Return (X, Y) of the center of cell containing provided text 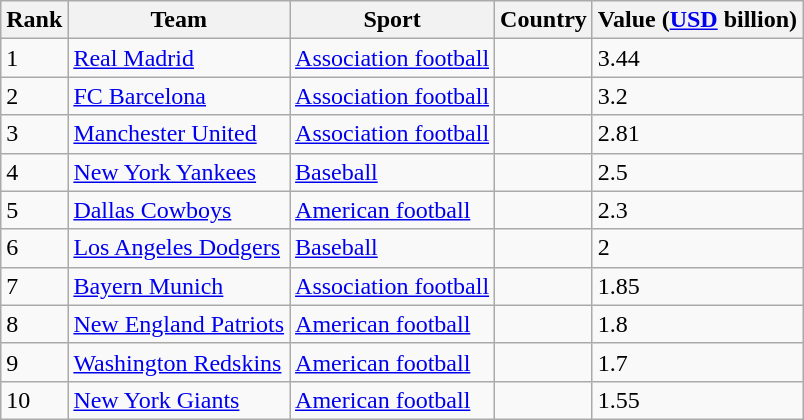
3.2 (697, 96)
10 (34, 400)
2.81 (697, 134)
3.44 (697, 58)
Sport (392, 20)
2.3 (697, 210)
1.8 (697, 324)
New England Patriots (179, 324)
3 (34, 134)
Washington Redskins (179, 362)
4 (34, 172)
Real Madrid (179, 58)
1.7 (697, 362)
New York Giants (179, 400)
Manchester United (179, 134)
1 (34, 58)
Dallas Cowboys (179, 210)
1.55 (697, 400)
Bayern Munich (179, 286)
6 (34, 248)
5 (34, 210)
Los Angeles Dodgers (179, 248)
1.85 (697, 286)
7 (34, 286)
Value (USD billion) (697, 20)
Team (179, 20)
Country (544, 20)
Rank (34, 20)
9 (34, 362)
New York Yankees (179, 172)
8 (34, 324)
2.5 (697, 172)
FC Barcelona (179, 96)
